Extract the (X, Y) coordinate from the center of the cell holding the provided text.  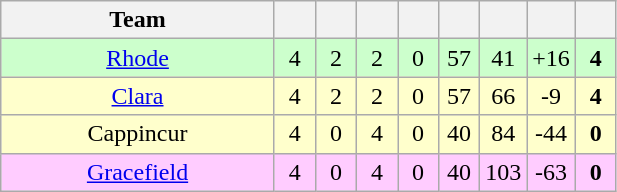
-9 (552, 96)
Cappincur (138, 134)
41 (504, 58)
-63 (552, 172)
Gracefield (138, 172)
+16 (552, 58)
Clara (138, 96)
84 (504, 134)
Team (138, 20)
-44 (552, 134)
103 (504, 172)
66 (504, 96)
Rhode (138, 58)
